Provide the [x, y] coordinate of the cell's center where the given text is located.  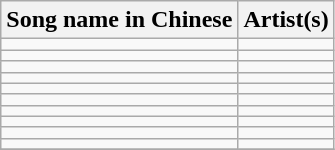
Song name in Chinese [120, 20]
Artist(s) [286, 20]
